Locate the cell with the specified text and output its (X, Y) center coordinate. 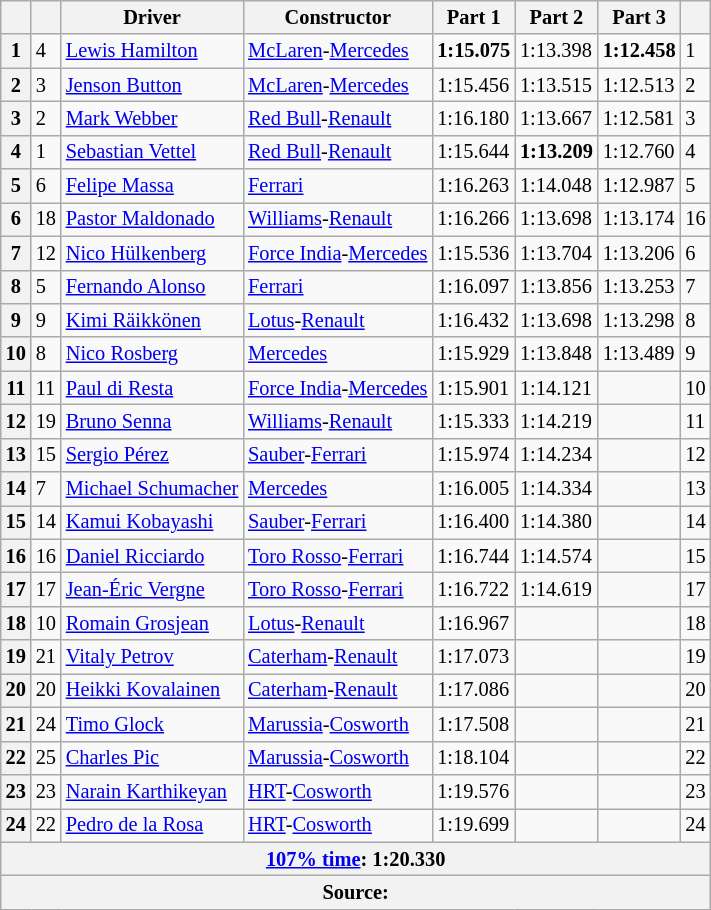
1:16.432 (474, 320)
Fernando Alonso (152, 287)
Part 1 (474, 17)
Kamui Kobayashi (152, 522)
Part 2 (556, 17)
25 (46, 758)
Constructor (338, 17)
Kimi Räikkönen (152, 320)
1:15.075 (474, 51)
Pastor Maldonado (152, 219)
1:15.536 (474, 253)
Source: (356, 892)
1:13.253 (640, 287)
1:14.048 (556, 186)
1:18.104 (474, 758)
1:13.209 (556, 152)
Lewis Hamilton (152, 51)
Daniel Ricciardo (152, 556)
1:16.967 (474, 623)
1:17.086 (474, 690)
1:16.180 (474, 118)
1:15.901 (474, 388)
Jean-Éric Vergne (152, 589)
1:12.458 (640, 51)
1:13.515 (556, 85)
1:19.699 (474, 825)
Michael Schumacher (152, 489)
1:12.513 (640, 85)
1:12.760 (640, 152)
Mark Webber (152, 118)
Felipe Massa (152, 186)
Bruno Senna (152, 421)
1:15.644 (474, 152)
1:13.174 (640, 219)
1:15.974 (474, 455)
1:14.234 (556, 455)
1:17.073 (474, 657)
1:16.744 (474, 556)
1:14.219 (556, 421)
Heikki Kovalainen (152, 690)
1:14.380 (556, 522)
Vitaly Petrov (152, 657)
1:13.667 (556, 118)
1:13.489 (640, 354)
Charles Pic (152, 758)
1:13.848 (556, 354)
1:14.121 (556, 388)
1:16.722 (474, 589)
1:13.704 (556, 253)
Narain Karthikeyan (152, 791)
1:14.574 (556, 556)
Part 3 (640, 17)
1:19.576 (474, 791)
1:15.456 (474, 85)
Jenson Button (152, 85)
1:17.508 (474, 724)
Sergio Pérez (152, 455)
Timo Glock (152, 724)
1:15.929 (474, 354)
1:16.097 (474, 287)
Driver (152, 17)
1:16.005 (474, 489)
Romain Grosjean (152, 623)
1:12.987 (640, 186)
Nico Rosberg (152, 354)
1:16.263 (474, 186)
1:12.581 (640, 118)
Paul di Resta (152, 388)
1:16.400 (474, 522)
107% time: 1:20.330 (356, 859)
1:13.398 (556, 51)
Nico Hülkenberg (152, 253)
1:15.333 (474, 421)
1:13.298 (640, 320)
1:14.619 (556, 589)
1:16.266 (474, 219)
1:13.856 (556, 287)
1:14.334 (556, 489)
Sebastian Vettel (152, 152)
1:13.206 (640, 253)
Pedro de la Rosa (152, 825)
